Output the (x, y) coordinate of the center of the cell containing the given text.  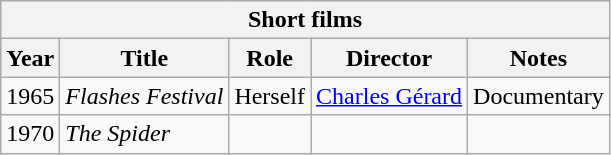
Year (30, 58)
Notes (539, 58)
1965 (30, 96)
Documentary (539, 96)
Charles Gérard (390, 96)
Herself (270, 96)
Short films (305, 20)
Flashes Festival (144, 96)
Role (270, 58)
The Spider (144, 134)
Title (144, 58)
Director (390, 58)
1970 (30, 134)
